Search for the cell housing the specified text and yield its [X, Y] center coordinate. 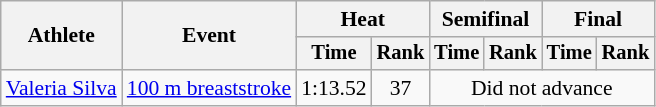
1:13.52 [334, 88]
Did not advance [542, 88]
Event [209, 36]
37 [401, 88]
100 m breaststroke [209, 88]
Final [598, 19]
Semifinal [485, 19]
Athlete [62, 36]
Heat [362, 19]
Valeria Silva [62, 88]
